Pinpoint the cell where the given text exists, returning its (x, y) midpoint coordinate. 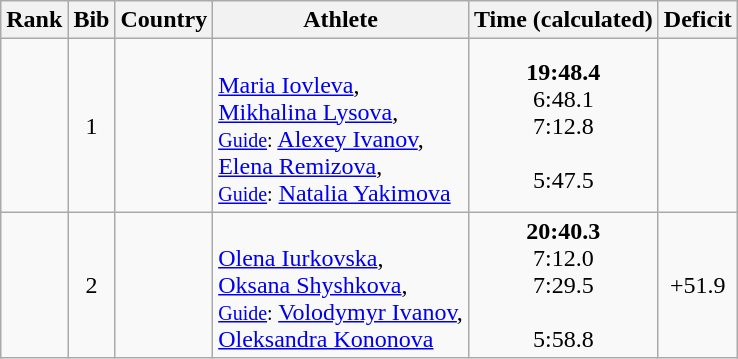
Time (calculated) (563, 20)
Rank (34, 20)
Country (164, 20)
Athlete (341, 20)
Olena Iurkovska,Oksana Shyshkova,Guide: Volodymyr Ivanov,Oleksandra Kononova (341, 285)
1 (92, 126)
19:48.46:48.17:12.85:47.5 (563, 126)
Maria Iovleva,Mikhalina Lysova,Guide: Alexey Ivanov,Elena Remizova,Guide: Natalia Yakimova (341, 126)
Bib (92, 20)
2 (92, 285)
Deficit (698, 20)
+51.9 (698, 285)
20:40.37:12.07:29.55:58.8 (563, 285)
